Find where the given text appears and provide that cell's center as [x, y] coordinate. 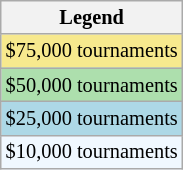
$50,000 tournaments [92, 85]
$25,000 tournaments [92, 118]
Legend [92, 17]
$75,000 tournaments [92, 51]
$10,000 tournaments [92, 152]
